Locate the cell with the specified text and output its (x, y) center coordinate. 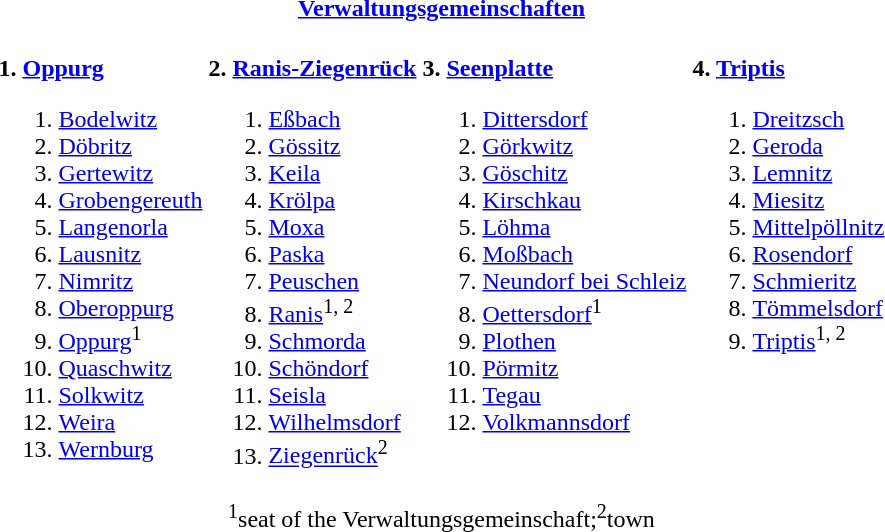
3. SeenplatteDittersdorfGörkwitzGöschitzKirschkauLöhmaMoßbachNeundorf bei SchleizOettersdorf1PlothenPörmitzTegauVolkmannsdorf (554, 260)
2. Ranis-ZiegenrückEßbachGössitzKeilaKrölpaMoxaPaskaPeuschenRanis1, 2SchmordaSchöndorfSeislaWilhelmsdorfZiegenrück2 (312, 260)
